Return [x, y] of the center of cell containing provided text 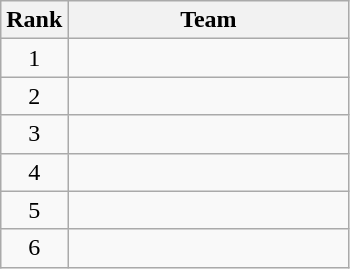
Rank [34, 20]
1 [34, 58]
4 [34, 172]
6 [34, 248]
2 [34, 96]
Team [208, 20]
3 [34, 134]
5 [34, 210]
